Find where the given text appears and provide that cell's center as [x, y] coordinate. 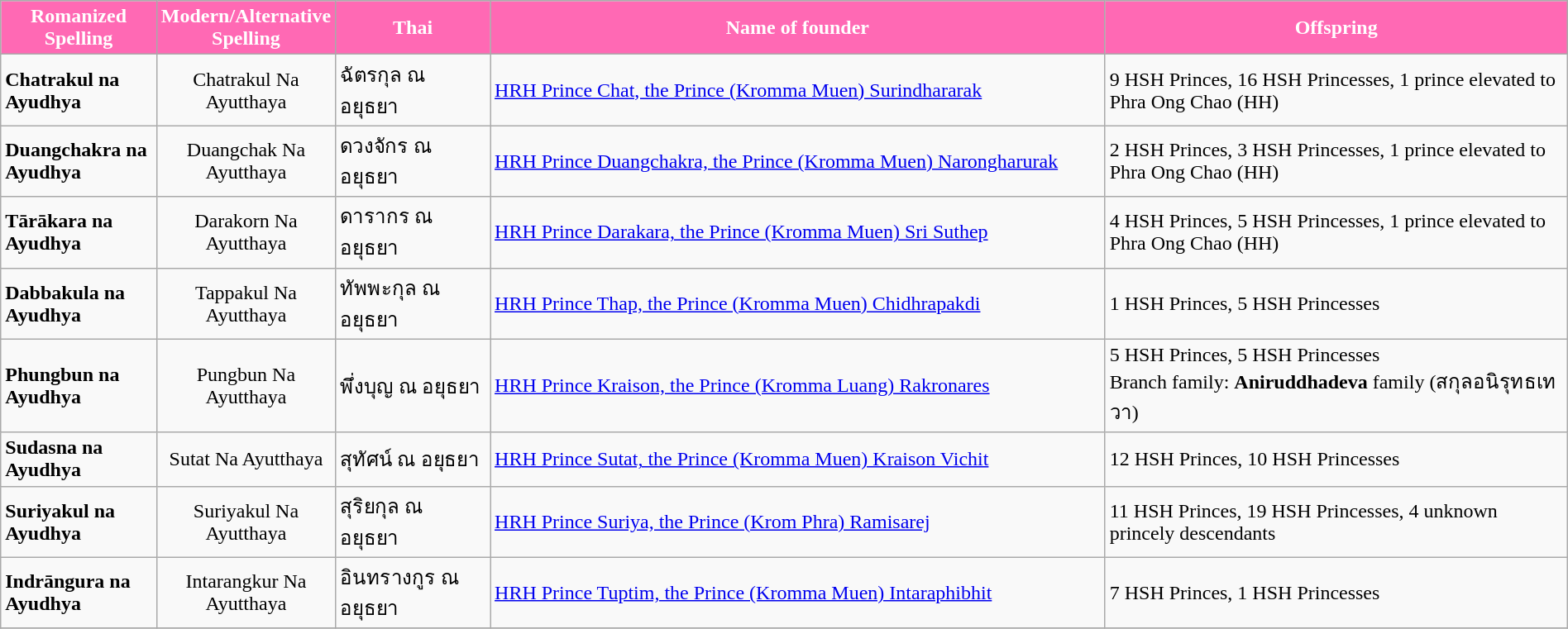
Indrāngura na Ayudhya [79, 593]
Offspring [1336, 28]
Romanized Spelling [79, 28]
Sutat Na Ayutthaya [246, 460]
9 HSH Princes, 16 HSH Princesses, 1 prince elevated to Phra Ong Chao (HH) [1336, 90]
7 HSH Princes, 1 HSH Princesses [1336, 593]
Dabbakula na Ayudhya [79, 303]
4 HSH Princes, 5 HSH Princesses, 1 prince elevated to Phra Ong Chao (HH) [1336, 232]
Intarangkur Na Ayutthaya [246, 593]
ดารากร ณ อยุธยา [414, 232]
HRH Prince Chat, the Prince (Kromma Muen) Surindhararak [798, 90]
Sudasna na Ayudhya [79, 460]
HRH Prince Sutat, the Prince (Kromma Muen) Kraison Vichit [798, 460]
Suriyakul Na Ayutthaya [246, 522]
Modern/Alternative Spelling [246, 28]
Duangchak Na Ayutthaya [246, 161]
Chatrakul na Ayudhya [79, 90]
สุทัศน์ ณ อยุธยา [414, 460]
HRH Prince Darakara, the Prince (Kromma Muen) Sri Suthep [798, 232]
อินทรางกูร ณ อยุธยา [414, 593]
ทัพพะกุล ณ อยุธยา [414, 303]
Tārākara na Ayudhya [79, 232]
Duangchakra na Ayudhya [79, 161]
5 HSH Princes, 5 HSH PrincessesBranch family: Aniruddhadeva family (สกุลอนิรุทธเทวา) [1336, 385]
2 HSH Princes, 3 HSH Princesses, 1 prince elevated to Phra Ong Chao (HH) [1336, 161]
HRH Prince Kraison, the Prince (Kromma Luang) Rakronares [798, 385]
Pungbun Na Ayutthaya [246, 385]
HRH Prince Suriya, the Prince (Krom Phra) Ramisarej [798, 522]
HRH Prince Tuptim, the Prince (Kromma Muen) Intaraphibhit [798, 593]
Phungbun na Ayudhya [79, 385]
12 HSH Princes, 10 HSH Princesses [1336, 460]
Tappakul Na Ayutthaya [246, 303]
Suriyakul na Ayudhya [79, 522]
สุริยกุล ณ อยุธยา [414, 522]
Chatrakul Na Ayutthaya [246, 90]
1 HSH Princes, 5 HSH Princesses [1336, 303]
11 HSH Princes, 19 HSH Princesses, 4 unknown princely descendants [1336, 522]
Thai [414, 28]
HRH Prince Duangchakra, the Prince (Kromma Muen) Narongharurak [798, 161]
ฉัตรกุล ณ อยุธยา [414, 90]
HRH Prince Thap, the Prince (Kromma Muen) Chidhrapakdi [798, 303]
Darakorn Na Ayutthaya [246, 232]
ดวงจักร ณ อยุธยา [414, 161]
Name of founder [798, 28]
พึ่งบุญ ณ อยุธยา [414, 385]
